From the cell containing the given text, extract its center point as [x, y] coordinate. 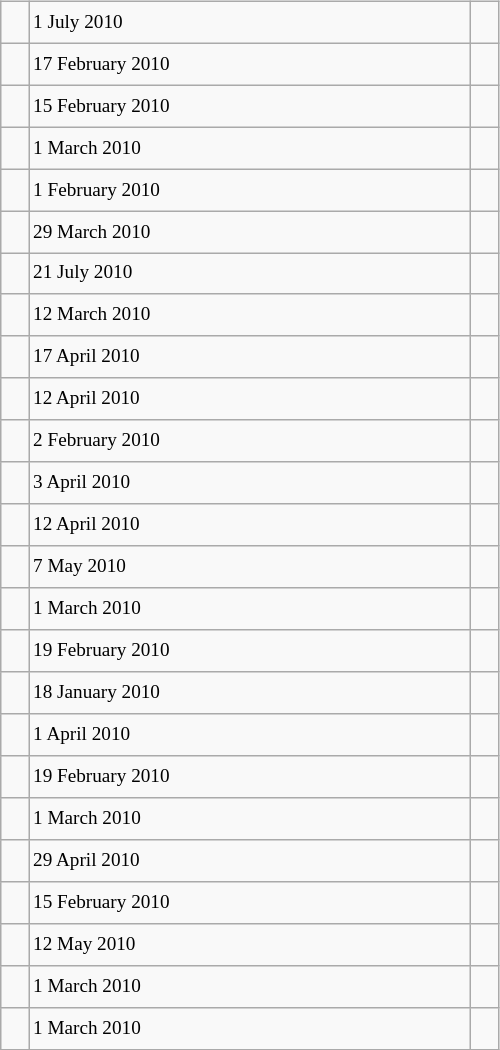
17 February 2010 [249, 64]
2 February 2010 [249, 441]
1 February 2010 [249, 190]
1 July 2010 [249, 22]
1 April 2010 [249, 735]
29 March 2010 [249, 232]
3 April 2010 [249, 483]
18 January 2010 [249, 693]
7 May 2010 [249, 567]
17 April 2010 [249, 357]
12 March 2010 [249, 315]
29 April 2010 [249, 861]
21 July 2010 [249, 274]
12 May 2010 [249, 944]
